Locate the cell with the specified text and output its [x, y] center coordinate. 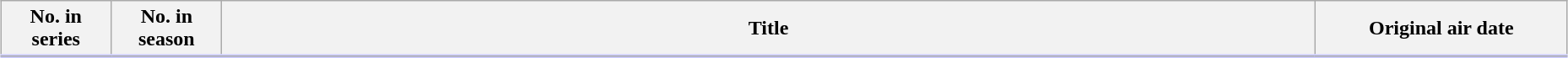
No. in season [167, 29]
No. in series [56, 29]
Original air date [1441, 29]
Title [768, 29]
